Scan for the cell matching the given text and deliver its [X, Y] coordinate at center. 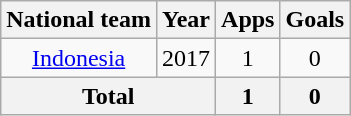
2017 [186, 58]
Goals [315, 20]
Apps [248, 20]
National team [79, 20]
Total [108, 96]
Indonesia [79, 58]
Year [186, 20]
